Find where the given text appears and provide that cell's center as (X, Y) coordinate. 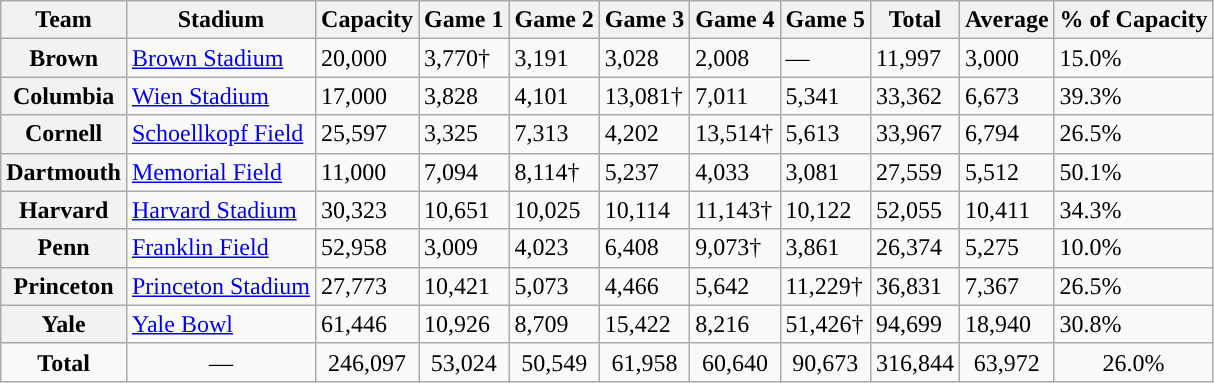
30.8% (1134, 324)
3,191 (554, 58)
Game 2 (554, 20)
4,033 (735, 172)
Average (1008, 20)
5,512 (1008, 172)
39.3% (1134, 96)
3,081 (825, 172)
Harvard (64, 210)
8,114† (554, 172)
61,446 (368, 324)
Team (64, 20)
10.0% (1134, 248)
15,422 (644, 324)
11,143† (735, 210)
10,926 (464, 324)
10,025 (554, 210)
3,828 (464, 96)
3,009 (464, 248)
11,229† (825, 286)
Yale Bowl (220, 324)
Yale (64, 324)
Dartmouth (64, 172)
63,972 (1008, 362)
13,514† (735, 134)
Princeton (64, 286)
60,640 (735, 362)
20,000 (368, 58)
Brown (64, 58)
Memorial Field (220, 172)
5,341 (825, 96)
4,466 (644, 286)
8,709 (554, 324)
6,408 (644, 248)
4,101 (554, 96)
7,011 (735, 96)
9,073† (735, 248)
26,374 (914, 248)
3,861 (825, 248)
33,362 (914, 96)
3,000 (1008, 58)
Game 1 (464, 20)
18,940 (1008, 324)
Wien Stadium (220, 96)
36,831 (914, 286)
7,313 (554, 134)
5,613 (825, 134)
94,699 (914, 324)
Franklin Field (220, 248)
33,967 (914, 134)
Brown Stadium (220, 58)
11,997 (914, 58)
Cornell (64, 134)
13,081† (644, 96)
Game 3 (644, 20)
2,008 (735, 58)
Harvard Stadium (220, 210)
5,275 (1008, 248)
Columbia (64, 96)
10,114 (644, 210)
30,323 (368, 210)
27,559 (914, 172)
6,673 (1008, 96)
11,000 (368, 172)
51,426† (825, 324)
50.1% (1134, 172)
50,549 (554, 362)
8,216 (735, 324)
Capacity (368, 20)
53,024 (464, 362)
Game 4 (735, 20)
90,673 (825, 362)
Schoellkopf Field (220, 134)
% of Capacity (1134, 20)
246,097 (368, 362)
5,642 (735, 286)
10,651 (464, 210)
5,073 (554, 286)
316,844 (914, 362)
52,958 (368, 248)
10,122 (825, 210)
34.3% (1134, 210)
17,000 (368, 96)
25,597 (368, 134)
26.0% (1134, 362)
4,202 (644, 134)
27,773 (368, 286)
4,023 (554, 248)
10,421 (464, 286)
3,028 (644, 58)
52,055 (914, 210)
Princeton Stadium (220, 286)
5,237 (644, 172)
Game 5 (825, 20)
3,770† (464, 58)
Stadium (220, 20)
7,094 (464, 172)
Penn (64, 248)
15.0% (1134, 58)
61,958 (644, 362)
3,325 (464, 134)
7,367 (1008, 286)
6,794 (1008, 134)
10,411 (1008, 210)
